Return [X, Y] of the center of cell containing provided text 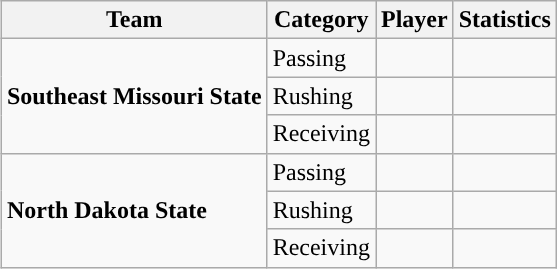
North Dakota State [134, 210]
Statistics [504, 20]
Southeast Missouri State [134, 96]
Team [134, 20]
Category [321, 20]
Player [415, 20]
